Output the [x, y] coordinate of the center of the cell containing the given text.  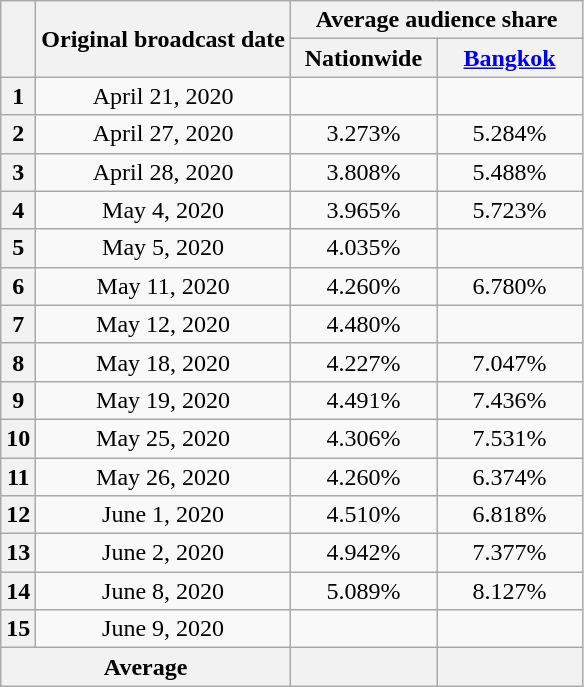
4.480% [363, 324]
Average [146, 667]
8.127% [509, 591]
7.531% [509, 438]
3.965% [363, 210]
June 9, 2020 [164, 629]
5.284% [509, 134]
May 5, 2020 [164, 248]
6 [18, 286]
April 21, 2020 [164, 96]
5.723% [509, 210]
6.818% [509, 515]
May 11, 2020 [164, 286]
3.808% [363, 172]
May 12, 2020 [164, 324]
3 [18, 172]
June 1, 2020 [164, 515]
May 18, 2020 [164, 362]
4.306% [363, 438]
June 2, 2020 [164, 553]
11 [18, 477]
7.047% [509, 362]
4.510% [363, 515]
13 [18, 553]
Average audience share [436, 20]
3.273% [363, 134]
May 19, 2020 [164, 400]
4 [18, 210]
10 [18, 438]
7.436% [509, 400]
6.374% [509, 477]
1 [18, 96]
7 [18, 324]
4.491% [363, 400]
2 [18, 134]
5.089% [363, 591]
5 [18, 248]
April 28, 2020 [164, 172]
8 [18, 362]
15 [18, 629]
May 26, 2020 [164, 477]
April 27, 2020 [164, 134]
14 [18, 591]
9 [18, 400]
4.035% [363, 248]
4.227% [363, 362]
May 4, 2020 [164, 210]
May 25, 2020 [164, 438]
Original broadcast date [164, 39]
5.488% [509, 172]
Bangkok [509, 58]
June 8, 2020 [164, 591]
Nationwide [363, 58]
7.377% [509, 553]
6.780% [509, 286]
12 [18, 515]
4.942% [363, 553]
